Pinpoint the cell where the given text exists, returning its [x, y] midpoint coordinate. 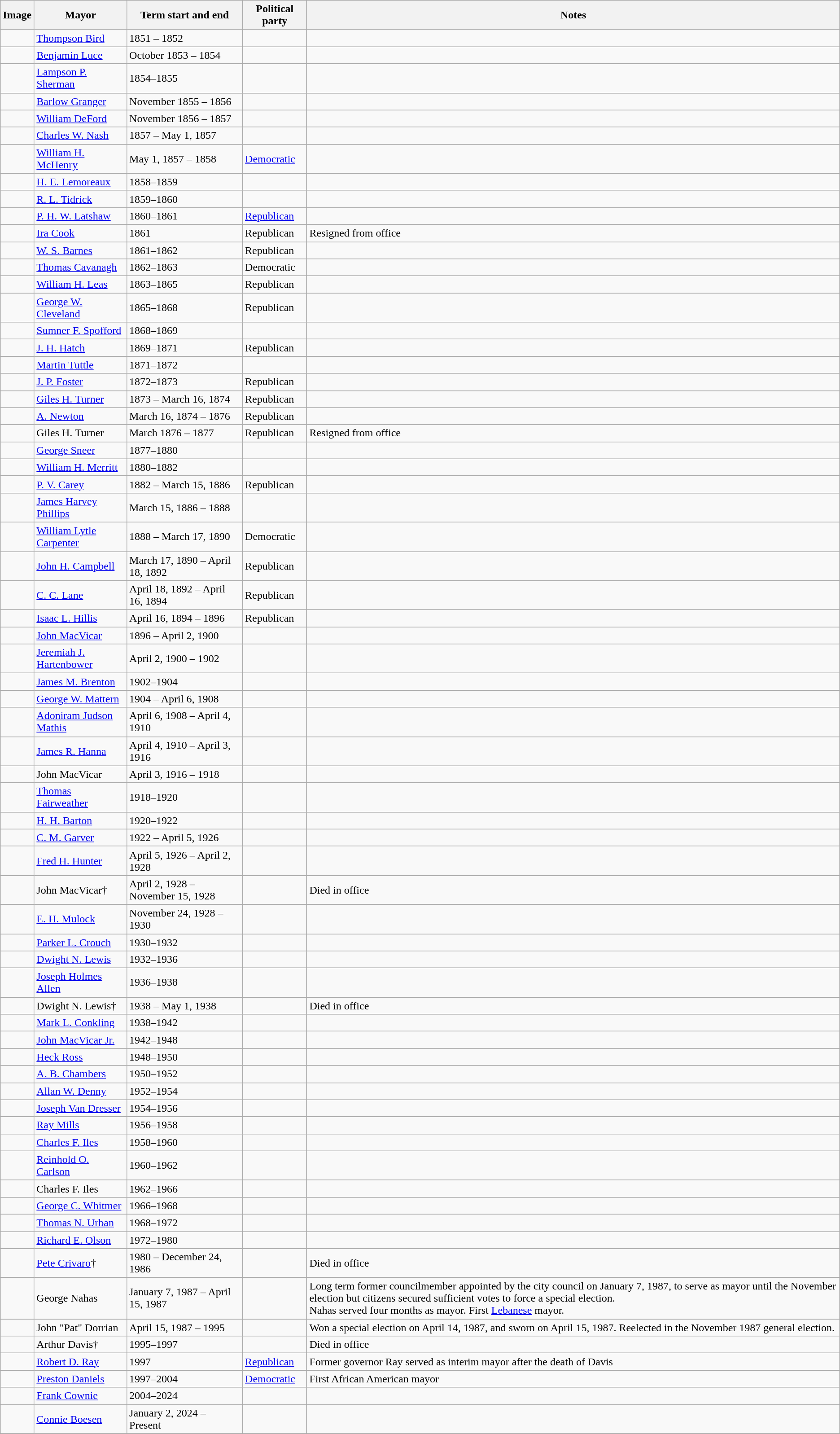
April 15, 1987 – 1995 [185, 1328]
Parker L. Crouch [81, 942]
Dwight N. Lewis† [81, 1006]
P. H. W. Latshaw [81, 216]
1942–1948 [185, 1040]
Ira Cook [81, 233]
E. H. Mulock [81, 919]
1972–1980 [185, 1240]
Pete Crivaro† [81, 1263]
1997 [185, 1362]
George W. Mattern [81, 699]
George Sneer [81, 450]
R. L. Tidrick [81, 199]
1871–1872 [185, 365]
Adoniram Judson Mathis [81, 722]
C. C. Lane [81, 595]
March 17, 1890 – April 18, 1892 [185, 566]
Ray Mills [81, 1125]
1904 – April 6, 1908 [185, 699]
Joseph Holmes Allen [81, 983]
Preston Daniels [81, 1379]
James R. Hanna [81, 751]
J. H. Hatch [81, 348]
1936–1938 [185, 983]
John MacVicar Jr. [81, 1040]
Term start and end [185, 15]
1948–1950 [185, 1057]
April 18, 1892 – April 16, 1894 [185, 595]
1854–1855 [185, 78]
John "Pat" Dorrian [81, 1328]
January 7, 1987 – April 15, 1987 [185, 1298]
Political party [275, 15]
1873 – March 16, 1874 [185, 399]
1863–1865 [185, 285]
2004–2024 [185, 1396]
1861 [185, 233]
1861–1862 [185, 250]
Charles W. Nash [81, 136]
George Nahas [81, 1298]
April 16, 1894 – 1896 [185, 618]
1918–1920 [185, 797]
1888 – March 17, 1890 [185, 537]
January 2, 2024 – Present [185, 1419]
William DeFord [81, 118]
April 6, 1908 – April 4, 1910 [185, 722]
1872–1873 [185, 382]
1859–1860 [185, 199]
1960–1962 [185, 1165]
1880–1882 [185, 467]
Fred H. Hunter [81, 861]
Former governor Ray served as interim mayor after the death of Davis [573, 1362]
April 3, 1916 – 1918 [185, 774]
1952–1954 [185, 1091]
April 2, 1900 – 1902 [185, 659]
1869–1871 [185, 348]
William H. Leas [81, 285]
John H. Campbell [81, 566]
Mayor [81, 15]
Reinhold O. Carlson [81, 1165]
1851 – 1852 [185, 38]
March 15, 1886 – 1888 [185, 507]
1857 – May 1, 1857 [185, 136]
1877–1880 [185, 450]
1956–1958 [185, 1125]
1930–1932 [185, 942]
1962–1966 [185, 1188]
William H. McHenry [81, 159]
First African American mayor [573, 1379]
1922 – April 5, 1926 [185, 838]
James M. Brenton [81, 682]
Arthur Davis† [81, 1345]
H. E. Lemoreaux [81, 182]
1920–1922 [185, 820]
October 1853 – 1854 [185, 55]
Robert D. Ray [81, 1362]
Won a special election on April 14, 1987, and sworn on April 15, 1987. Reelected in the November 1987 general election. [573, 1328]
C. M. Garver [81, 838]
Jeremiah J. Hartenbower [81, 659]
J. P. Foster [81, 382]
Dwight N. Lewis [81, 960]
1950–1952 [185, 1074]
1858–1859 [185, 182]
Notes [573, 15]
P. V. Carey [81, 484]
1938 – May 1, 1938 [185, 1006]
H. H. Barton [81, 820]
Heck Ross [81, 1057]
1966–1968 [185, 1206]
1868–1869 [185, 331]
1938–1942 [185, 1023]
John MacVicar† [81, 890]
Sumner F. Spofford [81, 331]
Richard E. Olson [81, 1240]
1865–1868 [185, 308]
William Lytle Carpenter [81, 537]
April 5, 1926 – April 2, 1928 [185, 861]
1932–1936 [185, 960]
Benjamin Luce [81, 55]
March 16, 1874 – 1876 [185, 416]
George W. Cleveland [81, 308]
1882 – March 15, 1886 [185, 484]
March 1876 – 1877 [185, 433]
1902–1904 [185, 682]
Image [17, 15]
April 4, 1910 – April 3, 1916 [185, 751]
1995–1997 [185, 1345]
Barlow Granger [81, 101]
1862–1863 [185, 268]
May 1, 1857 – 1858 [185, 159]
Thomas N. Urban [81, 1223]
Allan W. Denny [81, 1091]
Martin Tuttle [81, 365]
1958–1960 [185, 1142]
George C. Whitmer [81, 1206]
1968–1972 [185, 1223]
Connie Boesen [81, 1419]
Thompson Bird [81, 38]
Isaac L. Hillis [81, 618]
November 24, 1928 – 1930 [185, 919]
Thomas Cavanagh [81, 268]
A. Newton [81, 416]
November 1856 – 1857 [185, 118]
April 2, 1928 – November 15, 1928 [185, 890]
A. B. Chambers [81, 1074]
Thomas Fairweather [81, 797]
November 1855 – 1856 [185, 101]
1860–1861 [185, 216]
W. S. Barnes [81, 250]
1980 – December 24, 1986 [185, 1263]
William H. Merritt [81, 467]
Frank Cownie [81, 1396]
1896 – April 2, 1900 [185, 636]
James Harvey Phillips [81, 507]
Joseph Van Dresser [81, 1108]
Lampson P. Sherman [81, 78]
1954–1956 [185, 1108]
1997–2004 [185, 1379]
Mark L. Conkling [81, 1023]
